Return (x, y) of the center of cell containing provided text 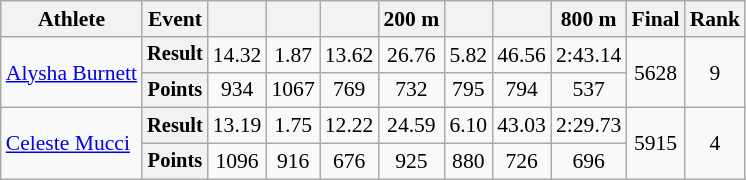
4 (716, 144)
2:29.73 (588, 126)
880 (468, 162)
Final (655, 19)
676 (350, 162)
1.75 (292, 126)
5628 (655, 72)
12.22 (350, 126)
769 (350, 90)
800 m (588, 19)
5915 (655, 144)
Athlete (72, 19)
934 (238, 90)
794 (522, 90)
9 (716, 72)
13.62 (350, 55)
26.76 (411, 55)
2:43.14 (588, 55)
24.59 (411, 126)
537 (588, 90)
14.32 (238, 55)
1096 (238, 162)
200 m (411, 19)
Celeste Mucci (72, 144)
Rank (716, 19)
46.56 (522, 55)
925 (411, 162)
6.10 (468, 126)
732 (411, 90)
916 (292, 162)
13.19 (238, 126)
1.87 (292, 55)
Alysha Burnett (72, 72)
5.82 (468, 55)
696 (588, 162)
726 (522, 162)
43.03 (522, 126)
Event (175, 19)
795 (468, 90)
1067 (292, 90)
